Return the (X, Y) coordinate for the center point of the cell that contains the specified text.  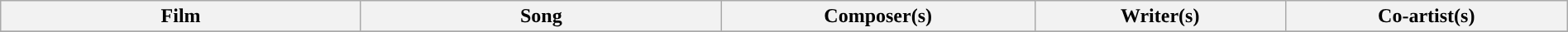
Film (181, 16)
Song (541, 16)
Composer(s) (878, 16)
Co-artist(s) (1426, 16)
Writer(s) (1159, 16)
